Output the [X, Y] coordinate of the center of the cell containing the given text.  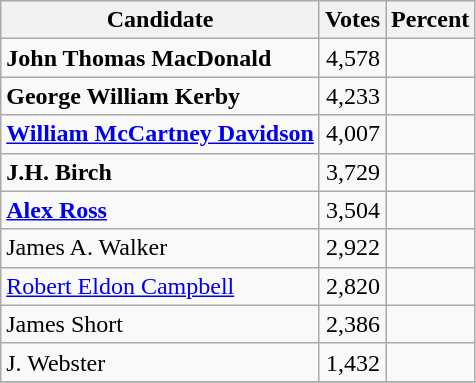
2,386 [352, 324]
2,922 [352, 248]
William McCartney Davidson [160, 134]
Percent [430, 20]
Alex Ross [160, 210]
4,233 [352, 96]
J. Webster [160, 362]
3,729 [352, 172]
James A. Walker [160, 248]
4,578 [352, 58]
Robert Eldon Campbell [160, 286]
John Thomas MacDonald [160, 58]
2,820 [352, 286]
1,432 [352, 362]
3,504 [352, 210]
4,007 [352, 134]
J.H. Birch [160, 172]
George William Kerby [160, 96]
Candidate [160, 20]
Votes [352, 20]
James Short [160, 324]
